From the cell containing the given text, extract its center point as [x, y] coordinate. 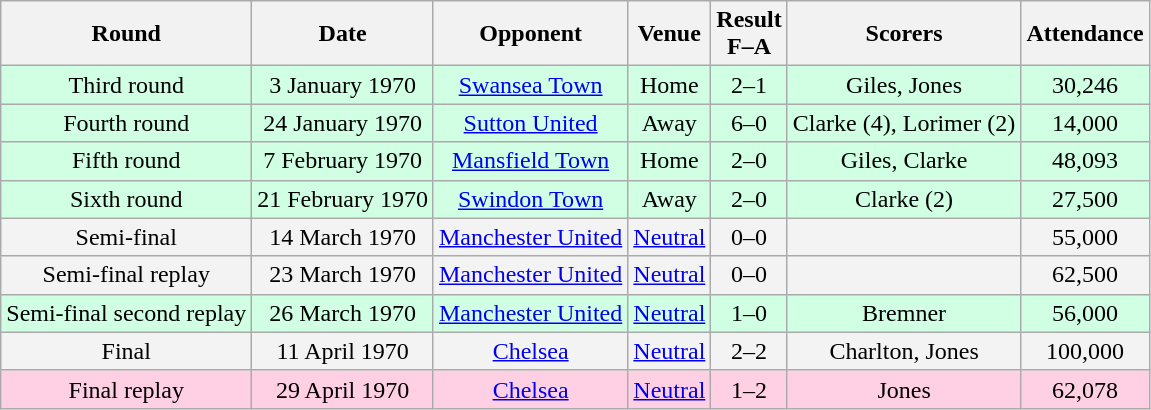
14,000 [1085, 123]
26 March 1970 [343, 313]
Round [126, 34]
Final replay [126, 389]
1–0 [749, 313]
48,093 [1085, 161]
27,500 [1085, 199]
Sutton United [530, 123]
ResultF–A [749, 34]
Fifth round [126, 161]
2–1 [749, 85]
Venue [670, 34]
2–2 [749, 351]
Jones [904, 389]
Swansea Town [530, 85]
1–2 [749, 389]
62,078 [1085, 389]
Mansfield Town [530, 161]
Clarke (4), Lorimer (2) [904, 123]
Third round [126, 85]
14 March 1970 [343, 237]
Clarke (2) [904, 199]
55,000 [1085, 237]
Attendance [1085, 34]
21 February 1970 [343, 199]
7 February 1970 [343, 161]
29 April 1970 [343, 389]
56,000 [1085, 313]
Opponent [530, 34]
Bremner [904, 313]
11 April 1970 [343, 351]
Semi-final [126, 237]
Semi-final second replay [126, 313]
Giles, Clarke [904, 161]
100,000 [1085, 351]
Scorers [904, 34]
Semi-final replay [126, 275]
3 January 1970 [343, 85]
Date [343, 34]
62,500 [1085, 275]
Charlton, Jones [904, 351]
Fourth round [126, 123]
Swindon Town [530, 199]
23 March 1970 [343, 275]
30,246 [1085, 85]
24 January 1970 [343, 123]
Final [126, 351]
Sixth round [126, 199]
6–0 [749, 123]
Giles, Jones [904, 85]
